Extract the (x, y) coordinate from the center of the cell holding the provided text.  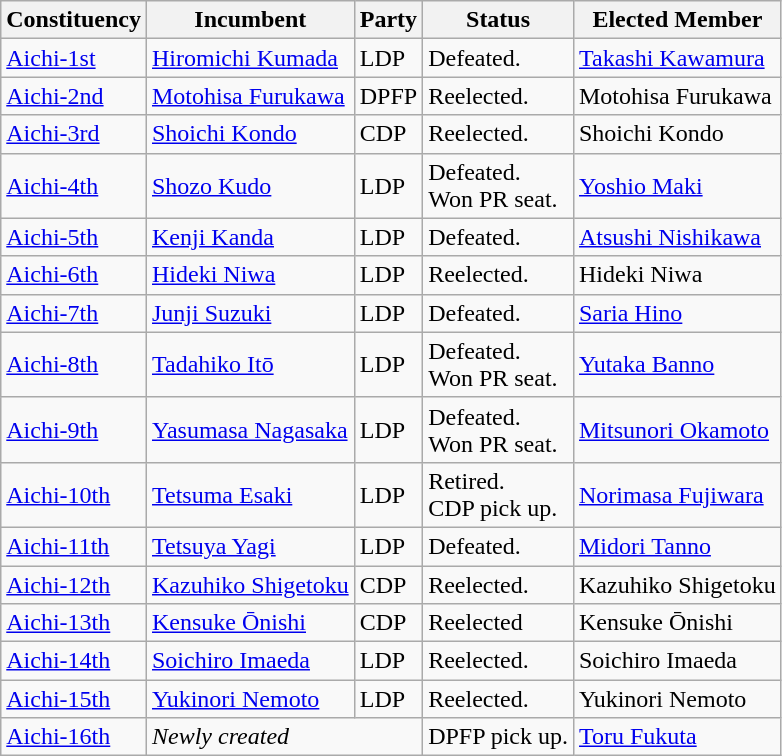
Tetsuya Yagi (250, 546)
Status (498, 20)
Tetsuma Esaki (250, 494)
Aichi-6th (74, 275)
Yoshio Maki (677, 186)
Aichi-11th (74, 546)
Aichi-16th (74, 737)
Yutaka Banno (677, 364)
Aichi-7th (74, 313)
Aichi-13th (74, 623)
Toru Fukuta (677, 737)
Junji Suzuki (250, 313)
Aichi-12th (74, 585)
Incumbent (250, 20)
Constituency (74, 20)
Hiromichi Kumada (250, 58)
Aichi-15th (74, 699)
Yasumasa Nagasaka (250, 430)
DPFP pick up. (498, 737)
Aichi-1st (74, 58)
Aichi-5th (74, 237)
Aichi-10th (74, 494)
Newly created (284, 737)
Aichi-4th (74, 186)
Aichi-8th (74, 364)
Aichi-2nd (74, 96)
Saria Hino (677, 313)
Kenji Kanda (250, 237)
Party (388, 20)
Aichi-3rd (74, 134)
Atsushi Nishikawa (677, 237)
Reelected (498, 623)
Mitsunori Okamoto (677, 430)
Shozo Kudo (250, 186)
Takashi Kawamura (677, 58)
Norimasa Fujiwara (677, 494)
Aichi-9th (74, 430)
Tadahiko Itō (250, 364)
Midori Tanno (677, 546)
Aichi-14th (74, 661)
Elected Member (677, 20)
DPFP (388, 96)
Retired.CDP pick up. (498, 494)
